Output the [x, y] coordinate of the center of the cell containing the given text.  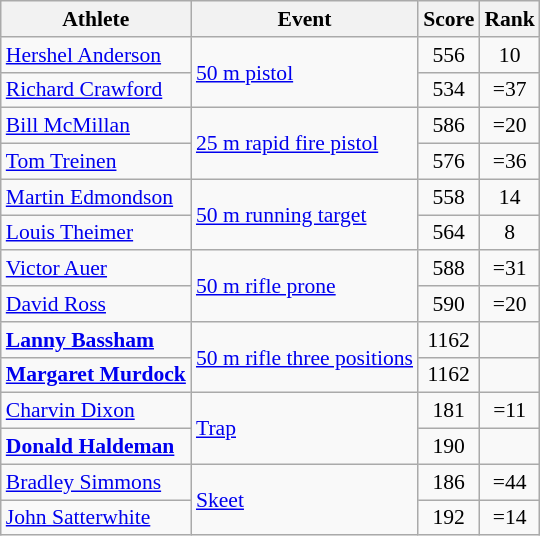
586 [448, 126]
190 [448, 447]
Donald Haldeman [96, 447]
181 [448, 411]
8 [510, 233]
=14 [510, 518]
556 [448, 55]
14 [510, 197]
588 [448, 269]
558 [448, 197]
Event [304, 19]
Skeet [304, 500]
Lanny Bassham [96, 340]
John Satterwhite [96, 518]
534 [448, 90]
Margaret Murdock [96, 375]
Bradley Simmons [96, 482]
Athlete [96, 19]
50 m rifle three positions [304, 358]
Bill McMillan [96, 126]
David Ross [96, 304]
Charvin Dixon [96, 411]
=36 [510, 162]
=44 [510, 482]
=37 [510, 90]
564 [448, 233]
192 [448, 518]
Victor Auer [96, 269]
50 m pistol [304, 72]
50 m rifle prone [304, 286]
10 [510, 55]
576 [448, 162]
=31 [510, 269]
Hershel Anderson [96, 55]
Louis Theimer [96, 233]
Rank [510, 19]
25 m rapid fire pistol [304, 144]
50 m running target [304, 214]
186 [448, 482]
=11 [510, 411]
Score [448, 19]
Tom Treinen [96, 162]
Trap [304, 428]
Martin Edmondson [96, 197]
590 [448, 304]
Richard Crawford [96, 90]
